From the cell containing the given text, extract its center point as (X, Y) coordinate. 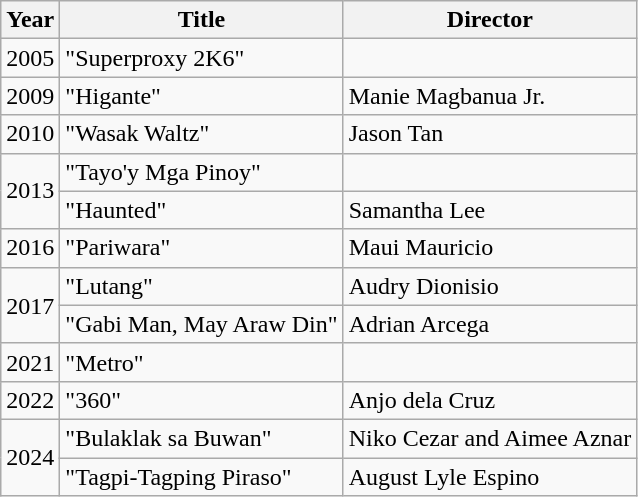
"Superproxy 2K6" (202, 58)
Director (490, 20)
2009 (30, 96)
"Bulaklak sa Buwan" (202, 438)
Jason Tan (490, 134)
Year (30, 20)
2021 (30, 362)
"Metro" (202, 362)
Niko Cezar and Aimee Aznar (490, 438)
"Tagpi-Tagping Piraso" (202, 477)
Audry Dionisio (490, 286)
2013 (30, 191)
"Lutang" (202, 286)
"Haunted" (202, 210)
August Lyle Espino (490, 477)
Adrian Arcega (490, 324)
Samantha Lee (490, 210)
"360" (202, 400)
2016 (30, 248)
Anjo dela Cruz (490, 400)
Maui Mauricio (490, 248)
2005 (30, 58)
2010 (30, 134)
Manie Magbanua Jr. (490, 96)
2017 (30, 305)
"Tayo'y Mga Pinoy" (202, 172)
Title (202, 20)
2024 (30, 457)
2022 (30, 400)
"Pariwara" (202, 248)
"Gabi Man, May Araw Din" (202, 324)
"Higante" (202, 96)
"Wasak Waltz" (202, 134)
